From the cell containing the given text, extract its center point as [X, Y] coordinate. 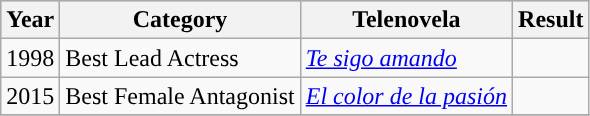
Telenovela [406, 20]
Te sigo amando [406, 58]
Best Lead Actress [180, 58]
Category [180, 20]
Year [30, 20]
2015 [30, 96]
El color de la pasión [406, 96]
Best Female Antagonist [180, 96]
Result [551, 20]
1998 [30, 58]
